Find where the given text appears and provide that cell's center as [X, Y] coordinate. 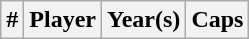
Year(s) [144, 20]
Player [63, 20]
# [12, 20]
Caps [218, 20]
